Output the [x, y] coordinate of the center of the cell containing the given text.  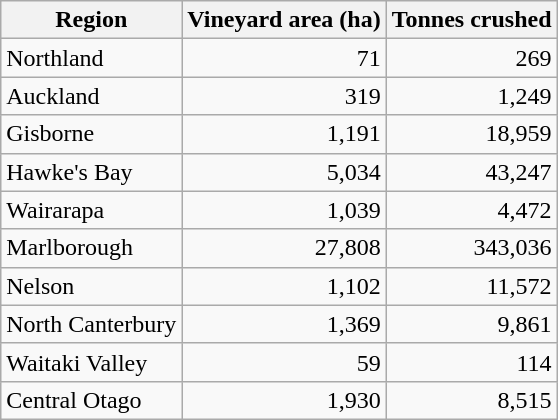
Marlborough [92, 248]
Northland [92, 58]
1,249 [472, 96]
Tonnes crushed [472, 20]
Auckland [92, 96]
319 [284, 96]
1,369 [284, 324]
Waitaki Valley [92, 362]
North Canterbury [92, 324]
343,036 [472, 248]
Gisborne [92, 134]
43,247 [472, 172]
27,808 [284, 248]
Hawke's Bay [92, 172]
114 [472, 362]
9,861 [472, 324]
Region [92, 20]
11,572 [472, 286]
5,034 [284, 172]
18,959 [472, 134]
1,191 [284, 134]
Nelson [92, 286]
71 [284, 58]
Wairarapa [92, 210]
8,515 [472, 400]
Central Otago [92, 400]
4,472 [472, 210]
1,930 [284, 400]
1,039 [284, 210]
269 [472, 58]
59 [284, 362]
Vineyard area (ha) [284, 20]
1,102 [284, 286]
